Determine the (x, y) coordinate at the center of the cell enclosing the given text.  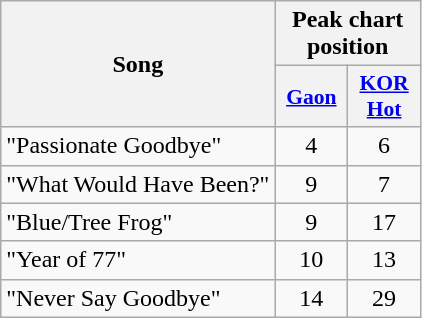
29 (384, 298)
7 (384, 184)
"Blue/Tree Frog" (138, 222)
14 (312, 298)
"Never Say Goodbye" (138, 298)
6 (384, 146)
10 (312, 260)
Song (138, 64)
4 (312, 146)
"What Would Have Been?" (138, 184)
"Passionate Goodbye" (138, 146)
Gaon (312, 96)
KOR Hot (384, 96)
13 (384, 260)
17 (384, 222)
Peak chart position (348, 34)
"Year of 77" (138, 260)
